Determine the [x, y] coordinate at the center of the cell enclosing the given text.  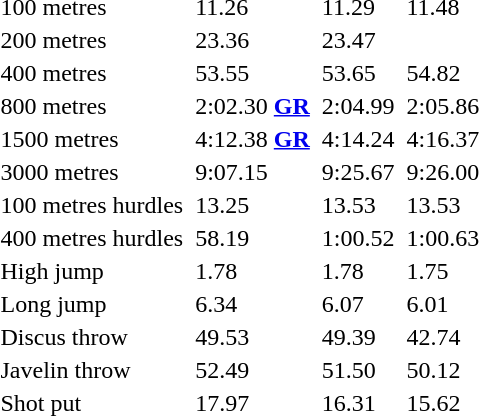
13.25 [253, 205]
53.55 [253, 73]
6.07 [358, 304]
23.36 [253, 40]
1:00.52 [358, 238]
2:02.30 GR [253, 106]
49.53 [253, 337]
49.39 [358, 337]
4:12.38 GR [253, 139]
2:04.99 [358, 106]
52.49 [253, 370]
9:25.67 [358, 172]
51.50 [358, 370]
53.65 [358, 73]
13.53 [358, 205]
9:07.15 [253, 172]
23.47 [358, 40]
4:14.24 [358, 139]
58.19 [253, 238]
6.34 [253, 304]
